Provide the (X, Y) coordinate of the cell's center where the given text is located.  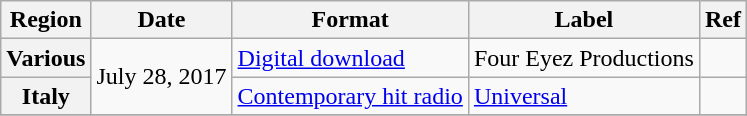
July 28, 2017 (162, 77)
Ref (722, 20)
Italy (46, 96)
Digital download (350, 58)
Four Eyez Productions (584, 58)
Various (46, 58)
Format (350, 20)
Contemporary hit radio (350, 96)
Universal (584, 96)
Region (46, 20)
Date (162, 20)
Label (584, 20)
